Locate the cell with the specified text and output its (x, y) center coordinate. 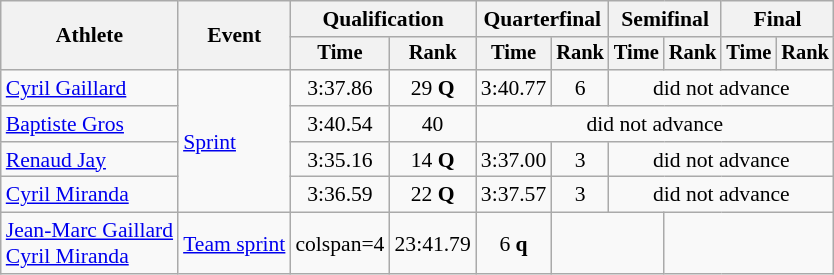
3:40.54 (340, 124)
Cyril Gaillard (90, 88)
Jean-Marc GaillardCyril Miranda (90, 244)
Team sprint (234, 244)
Qualification (382, 19)
3:35.16 (340, 160)
Renaud Jay (90, 160)
Final (777, 19)
3:37.86 (340, 88)
Event (234, 36)
Quarterfinal (542, 19)
Cyril Miranda (90, 195)
29 Q (432, 88)
Sprint (234, 141)
22 Q (432, 195)
3:40.77 (514, 88)
40 (432, 124)
Baptiste Gros (90, 124)
Athlete (90, 36)
23:41.79 (432, 244)
14 Q (432, 160)
6 (580, 88)
colspan=4 (340, 244)
3:37.00 (514, 160)
Semifinal (665, 19)
3:37.57 (514, 195)
3:36.59 (340, 195)
6 q (514, 244)
